Detect which cell encompasses the target text, then output its [x, y] center coordinate. 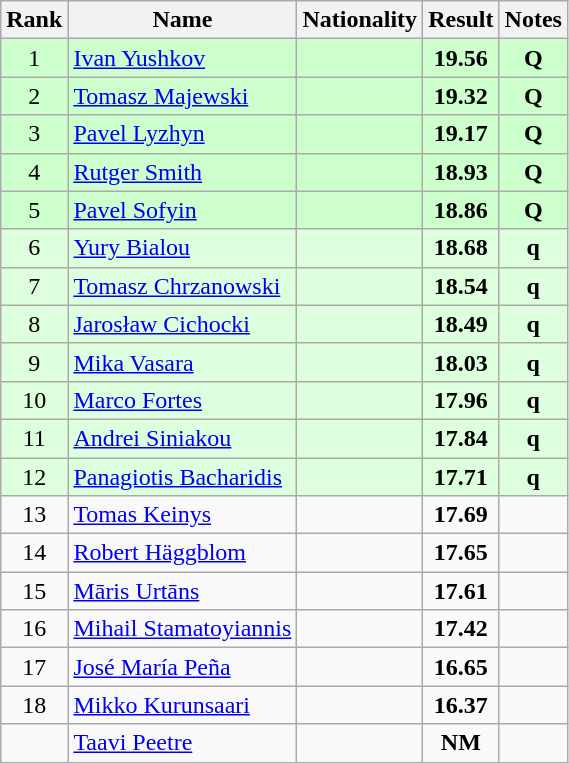
1 [34, 58]
10 [34, 400]
José María Peña [182, 667]
Result [461, 20]
Rutger Smith [182, 172]
17.42 [461, 629]
11 [34, 438]
Māris Urtāns [182, 591]
18.68 [461, 248]
7 [34, 286]
19.32 [461, 96]
Pavel Sofyin [182, 210]
Mikko Kurunsaari [182, 705]
17.96 [461, 400]
18.49 [461, 324]
Marco Fortes [182, 400]
13 [34, 515]
17.65 [461, 553]
17.61 [461, 591]
17 [34, 667]
17.84 [461, 438]
Mihail Stamatoyiannis [182, 629]
17.71 [461, 477]
17.69 [461, 515]
14 [34, 553]
15 [34, 591]
12 [34, 477]
16 [34, 629]
16.37 [461, 705]
3 [34, 134]
5 [34, 210]
18.86 [461, 210]
Pavel Lyzhyn [182, 134]
18.54 [461, 286]
8 [34, 324]
Taavi Peetre [182, 743]
NM [461, 743]
6 [34, 248]
Ivan Yushkov [182, 58]
Tomasz Majewski [182, 96]
Mika Vasara [182, 362]
19.56 [461, 58]
9 [34, 362]
18 [34, 705]
Notes [533, 20]
Jarosław Cichocki [182, 324]
Rank [34, 20]
Andrei Siniakou [182, 438]
Panagiotis Bacharidis [182, 477]
16.65 [461, 667]
4 [34, 172]
Robert Häggblom [182, 553]
19.17 [461, 134]
2 [34, 96]
Name [182, 20]
18.93 [461, 172]
Nationality [360, 20]
18.03 [461, 362]
Tomasz Chrzanowski [182, 286]
Tomas Keinys [182, 515]
Yury Bialou [182, 248]
